Provide the [x, y] coordinate of the cell's center where the given text is located.  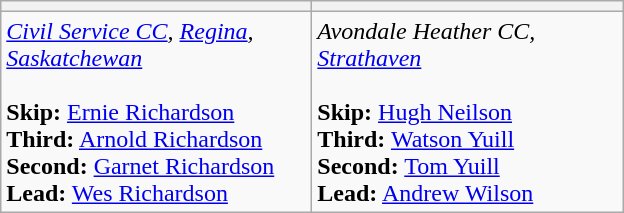
Avondale Heather CC, Strathaven Skip: Hugh Neilson Third: Watson Yuill Second: Tom Yuill Lead: Andrew Wilson [468, 112]
Civil Service CC, Regina, Saskatchewan Skip: Ernie Richardson Third: Arnold Richardson Second: Garnet Richardson Lead: Wes Richardson [156, 112]
